Return the (x, y) coordinate for the center point of the cell that contains the specified text.  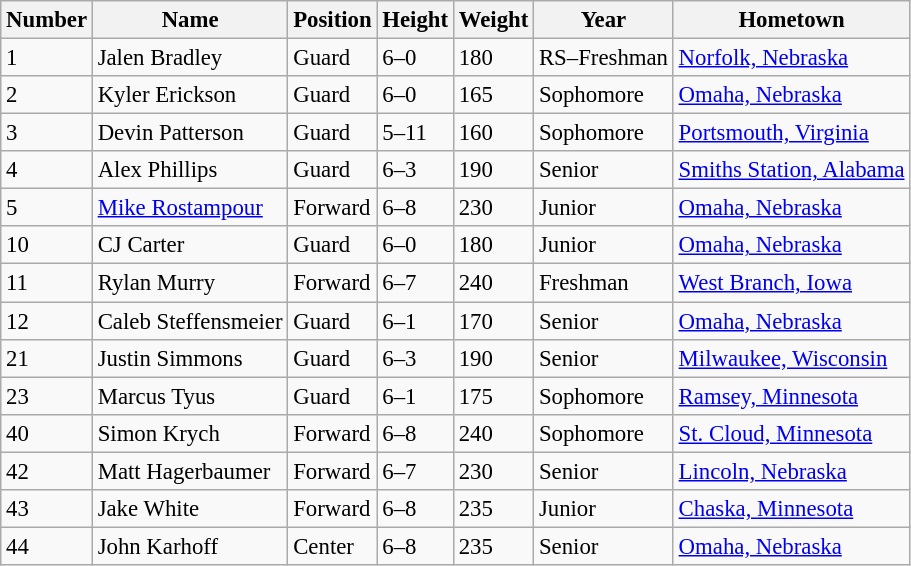
Freshman (604, 283)
175 (493, 396)
John Karhoff (190, 546)
3 (47, 133)
160 (493, 133)
Jake White (190, 509)
Center (332, 546)
Mike Rostampour (190, 208)
44 (47, 546)
Number (47, 20)
St. Cloud, Minnesota (792, 433)
42 (47, 471)
40 (47, 433)
2 (47, 95)
Hometown (792, 20)
Marcus Tyus (190, 396)
Portsmouth, Virginia (792, 133)
Simon Krych (190, 433)
Chaska, Minnesota (792, 509)
Lincoln, Nebraska (792, 471)
5 (47, 208)
Smiths Station, Alabama (792, 170)
Position (332, 20)
Norfolk, Nebraska (792, 58)
West Branch, Iowa (792, 283)
170 (493, 321)
10 (47, 245)
Alex Phillips (190, 170)
21 (47, 358)
Jalen Bradley (190, 58)
4 (47, 170)
5–11 (415, 133)
Ramsey, Minnesota (792, 396)
Milwaukee, Wisconsin (792, 358)
Justin Simmons (190, 358)
165 (493, 95)
11 (47, 283)
Weight (493, 20)
Kyler Erickson (190, 95)
Matt Hagerbaumer (190, 471)
1 (47, 58)
Rylan Murry (190, 283)
Devin Patterson (190, 133)
Caleb Steffensmeier (190, 321)
Height (415, 20)
Name (190, 20)
23 (47, 396)
RS–Freshman (604, 58)
Year (604, 20)
43 (47, 509)
12 (47, 321)
CJ Carter (190, 245)
